For the text-containing cell, return its midpoint in [x, y] coordinate format. 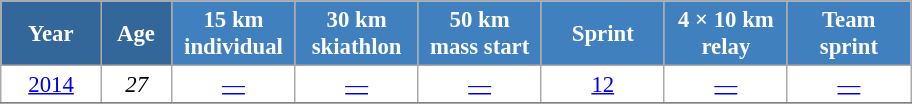
2014 [52, 85]
12 [602, 85]
4 × 10 km relay [726, 34]
30 km skiathlon [356, 34]
Age [136, 34]
50 km mass start [480, 34]
15 km individual [234, 34]
Team sprint [848, 34]
Year [52, 34]
27 [136, 85]
Sprint [602, 34]
